Output the [X, Y] coordinate of the center of the cell containing the given text.  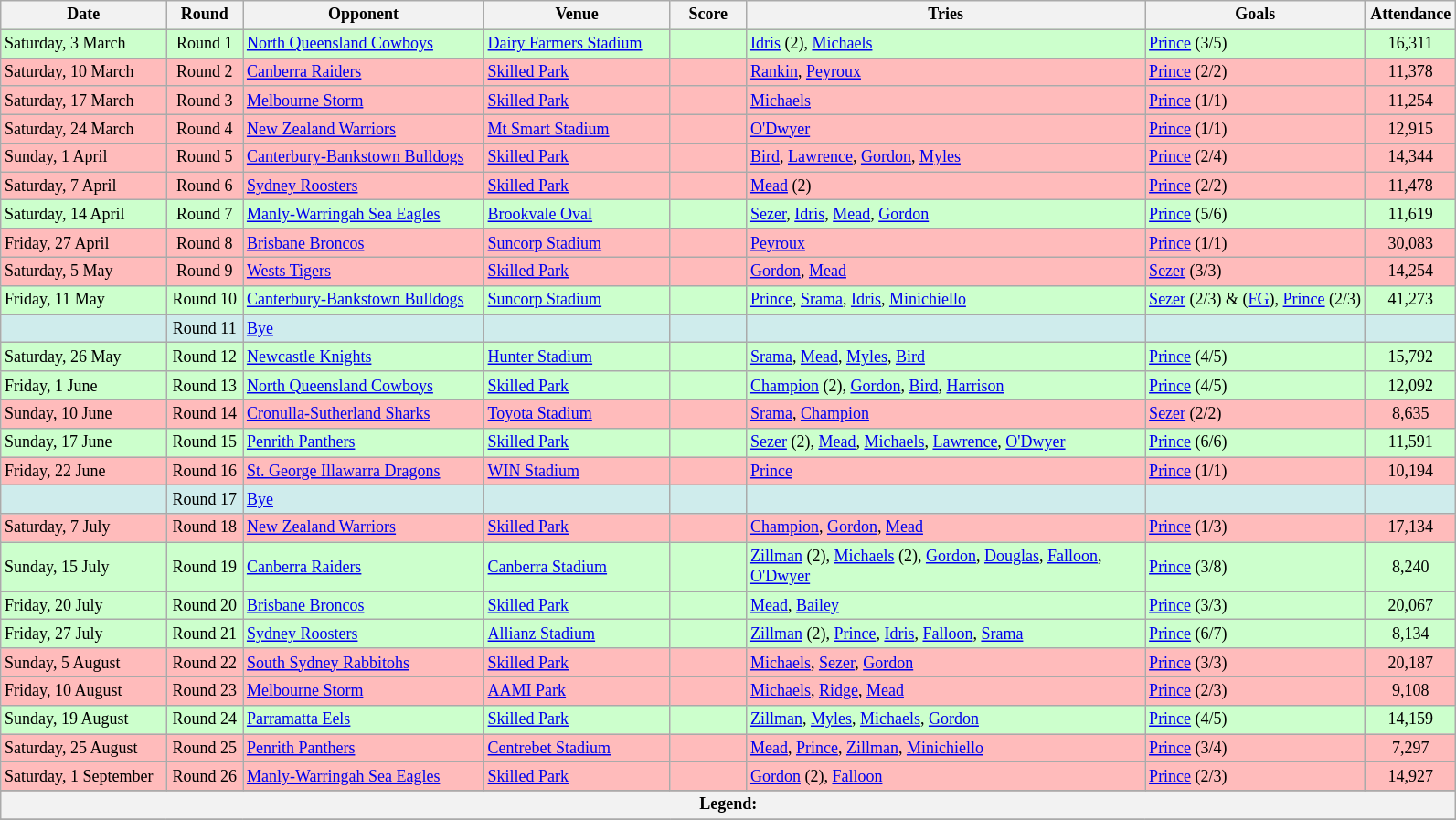
Saturday, 5 May [84, 271]
Round 4 [205, 128]
Michaels [946, 101]
Zillman (2), Prince, Idris, Falloon, Srama [946, 634]
Zillman, Myles, Michaels, Gordon [946, 719]
Wests Tigers [364, 271]
Peyroux [946, 243]
10,194 [1411, 472]
Mead (2) [946, 186]
Prince, Srama, Idris, Minichiello [946, 300]
Rankin, Peyroux [946, 71]
41,273 [1411, 300]
Friday, 10 August [84, 691]
14,254 [1411, 271]
11,619 [1411, 214]
Prince (3/4) [1256, 748]
Idris (2), Michaels [946, 44]
Round 2 [205, 71]
Sezer, Idris, Mead, Gordon [946, 214]
Round 15 [205, 442]
8,635 [1411, 413]
30,083 [1411, 243]
St. George Illawarra Dragons [364, 472]
Tries [946, 15]
Round 20 [205, 605]
Saturday, 10 March [84, 71]
Round 25 [205, 748]
Saturday, 24 March [84, 128]
20,187 [1411, 662]
14,927 [1411, 777]
Round 10 [205, 300]
Round 13 [205, 386]
Friday, 27 July [84, 634]
11,378 [1411, 71]
Round 23 [205, 691]
Prince [946, 472]
Dairy Farmers Stadium [577, 44]
20,067 [1411, 605]
Srama, Mead, Myles, Bird [946, 357]
Round 11 [205, 329]
Score [708, 15]
8,240 [1411, 567]
Friday, 1 June [84, 386]
Date [84, 15]
15,792 [1411, 357]
Round 19 [205, 567]
Toyota Stadium [577, 413]
Saturday, 3 March [84, 44]
Prince (5/6) [1256, 214]
8,134 [1411, 634]
Prince (6/7) [1256, 634]
Round 16 [205, 472]
12,092 [1411, 386]
Michaels, Ridge, Mead [946, 691]
Opponent [364, 15]
O'Dwyer [946, 128]
WIN Stadium [577, 472]
Sunday, 10 June [84, 413]
11,591 [1411, 442]
Friday, 27 April [84, 243]
Round 22 [205, 662]
7,297 [1411, 748]
AAMI Park [577, 691]
Gordon, Mead [946, 271]
Sezer (2), Mead, Michaels, Lawrence, O'Dwyer [946, 442]
Saturday, 7 April [84, 186]
Sunday, 15 July [84, 567]
11,478 [1411, 186]
9,108 [1411, 691]
Legend: [728, 804]
Friday, 20 July [84, 605]
Round 3 [205, 101]
Saturday, 7 July [84, 528]
Sezer (2/2) [1256, 413]
Parramatta Eels [364, 719]
Hunter Stadium [577, 357]
Prince (6/6) [1256, 442]
Champion, Gordon, Mead [946, 528]
12,915 [1411, 128]
Round 21 [205, 634]
17,134 [1411, 528]
Sezer (3/3) [1256, 271]
Goals [1256, 15]
Attendance [1411, 15]
Cronulla-Sutherland Sharks [364, 413]
Sunday, 19 August [84, 719]
Round 18 [205, 528]
Friday, 22 June [84, 472]
Sunday, 1 April [84, 157]
Sunday, 17 June [84, 442]
Gordon (2), Falloon [946, 777]
Prince (1/3) [1256, 528]
Round 12 [205, 357]
Friday, 11 May [84, 300]
Round 7 [205, 214]
Mead, Bailey [946, 605]
Round 5 [205, 157]
Mt Smart Stadium [577, 128]
Round 9 [205, 271]
Saturday, 25 August [84, 748]
Round 26 [205, 777]
Round 17 [205, 499]
14,344 [1411, 157]
Zillman (2), Michaels (2), Gordon, Douglas, Falloon, O'Dwyer [946, 567]
Saturday, 26 May [84, 357]
Saturday, 1 September [84, 777]
11,254 [1411, 101]
Centrebet Stadium [577, 748]
Round [205, 15]
Round 8 [205, 243]
Srama, Champion [946, 413]
Round 6 [205, 186]
Champion (2), Gordon, Bird, Harrison [946, 386]
Michaels, Sezer, Gordon [946, 662]
Round 24 [205, 719]
Mead, Prince, Zillman, Minichiello [946, 748]
Allianz Stadium [577, 634]
Prince (3/5) [1256, 44]
16,311 [1411, 44]
Round 1 [205, 44]
Bird, Lawrence, Gordon, Myles [946, 157]
14,159 [1411, 719]
Prince (2/4) [1256, 157]
Venue [577, 15]
Brookvale Oval [577, 214]
Newcastle Knights [364, 357]
Sezer (2/3) & (FG), Prince (2/3) [1256, 300]
South Sydney Rabbitohs [364, 662]
Prince (3/8) [1256, 567]
Saturday, 14 April [84, 214]
Saturday, 17 March [84, 101]
Round 14 [205, 413]
Sunday, 5 August [84, 662]
Canberra Stadium [577, 567]
